Capture the cell that displays the provided text and extract its [X, Y] central coordinate. 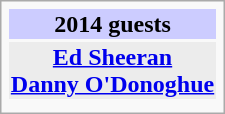
Ed SheeranDanny O'Donoghue [112, 70]
2014 guests [112, 24]
